Search for the cell housing the specified text and yield its (X, Y) center coordinate. 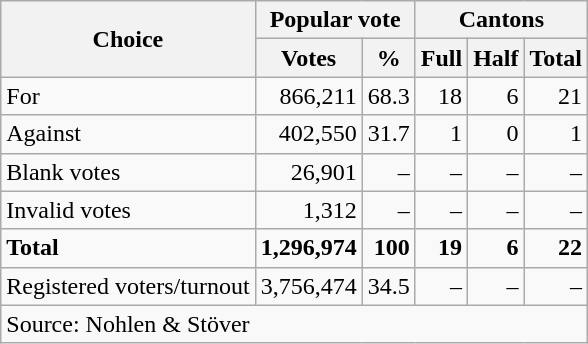
Full (441, 58)
21 (556, 96)
Source: Nohlen & Stöver (294, 324)
1,296,974 (308, 248)
For (128, 96)
Popular vote (335, 20)
18 (441, 96)
Cantons (501, 20)
Invalid votes (128, 210)
402,550 (308, 134)
866,211 (308, 96)
Against (128, 134)
22 (556, 248)
% (388, 58)
Votes (308, 58)
68.3 (388, 96)
34.5 (388, 286)
0 (496, 134)
19 (441, 248)
100 (388, 248)
Registered voters/turnout (128, 286)
3,756,474 (308, 286)
Choice (128, 39)
31.7 (388, 134)
Blank votes (128, 172)
26,901 (308, 172)
1,312 (308, 210)
Half (496, 58)
